Pinpoint the cell where the given text exists, returning its [X, Y] midpoint coordinate. 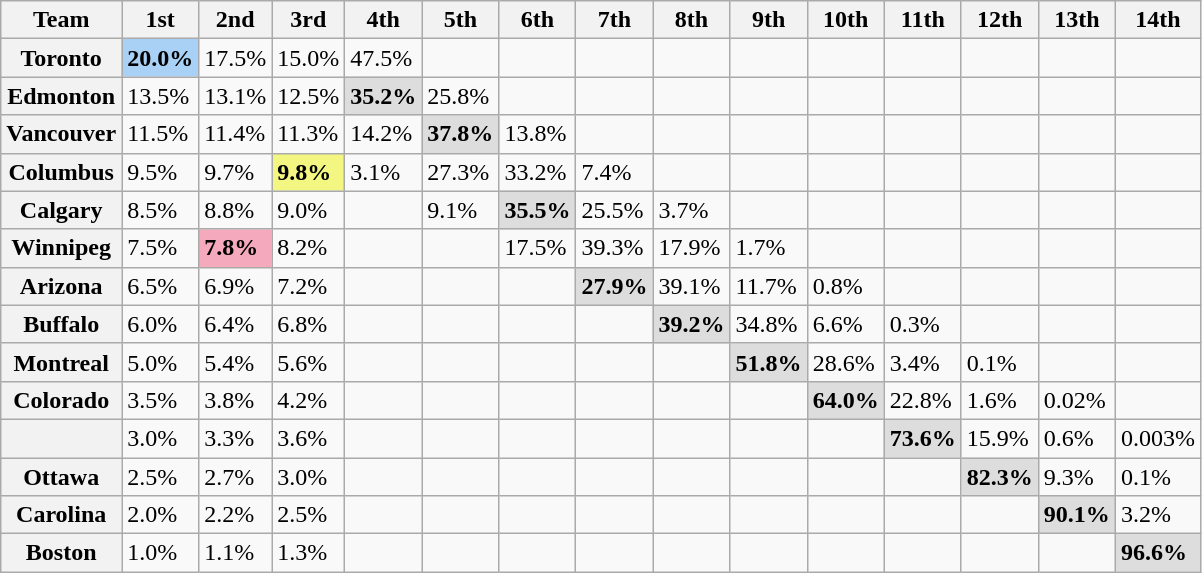
6.6% [846, 324]
33.2% [538, 172]
2.7% [236, 477]
96.6% [1158, 553]
0.003% [1158, 438]
27.9% [614, 286]
90.1% [1076, 515]
7th [614, 20]
5.0% [160, 362]
73.6% [922, 438]
14th [1158, 20]
3.8% [236, 400]
37.8% [460, 134]
3.7% [692, 210]
6th [538, 20]
5.4% [236, 362]
1.0% [160, 553]
25.5% [614, 210]
39.2% [692, 324]
Columbus [62, 172]
3.4% [922, 362]
6.9% [236, 286]
0.3% [922, 324]
6.5% [160, 286]
8.2% [308, 248]
8.5% [160, 210]
11.7% [768, 286]
3.2% [1158, 515]
7.5% [160, 248]
7.2% [308, 286]
14.2% [384, 134]
9.3% [1076, 477]
3.5% [160, 400]
Ottawa [62, 477]
1st [160, 20]
9.5% [160, 172]
11th [922, 20]
3.3% [236, 438]
12th [1000, 20]
3rd [308, 20]
35.5% [538, 210]
39.1% [692, 286]
Carolina [62, 515]
Calgary [62, 210]
12.5% [308, 96]
Edmonton [62, 96]
9.7% [236, 172]
47.5% [384, 58]
1.7% [768, 248]
9.1% [460, 210]
9th [768, 20]
13.5% [160, 96]
6.8% [308, 324]
9.8% [308, 172]
82.3% [1000, 477]
11.4% [236, 134]
64.0% [846, 400]
27.3% [460, 172]
28.6% [846, 362]
39.3% [614, 248]
Vancouver [62, 134]
8.8% [236, 210]
13th [1076, 20]
Montreal [62, 362]
1.1% [236, 553]
7.8% [236, 248]
Winnipeg [62, 248]
0.02% [1076, 400]
2.2% [236, 515]
Arizona [62, 286]
15.0% [308, 58]
0.8% [846, 286]
8th [692, 20]
3.6% [308, 438]
1.3% [308, 553]
11.5% [160, 134]
20.0% [160, 58]
1.6% [1000, 400]
13.8% [538, 134]
22.8% [922, 400]
5.6% [308, 362]
4.2% [308, 400]
Toronto [62, 58]
Team [62, 20]
9.0% [308, 210]
13.1% [236, 96]
7.4% [614, 172]
15.9% [1000, 438]
6.0% [160, 324]
34.8% [768, 324]
Boston [62, 553]
11.3% [308, 134]
6.4% [236, 324]
5th [460, 20]
35.2% [384, 96]
3.1% [384, 172]
10th [846, 20]
25.8% [460, 96]
4th [384, 20]
2.0% [160, 515]
2nd [236, 20]
51.8% [768, 362]
17.9% [692, 248]
Buffalo [62, 324]
Colorado [62, 400]
0.6% [1076, 438]
